Return (X, Y) of the center of cell containing provided text 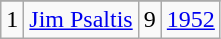
Jim Psaltis (81, 20)
1952 (190, 20)
1 (12, 20)
9 (150, 20)
